For the text-containing cell, return its midpoint in [x, y] coordinate format. 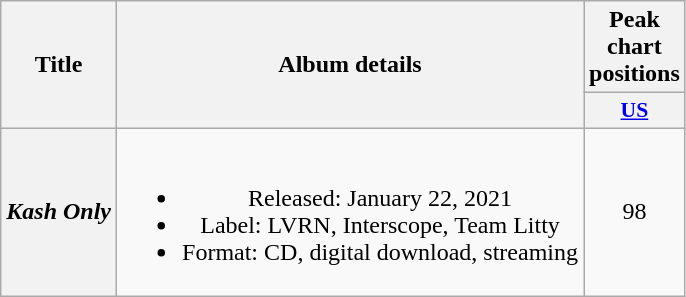
US [635, 111]
Released: January 22, 2021Label: LVRN, Interscope, Team LittyFormat: CD, digital download, streaming [350, 212]
Kash Only [59, 212]
Album details [350, 65]
Title [59, 65]
Peak chart positions [635, 47]
98 [635, 212]
